Output the (X, Y) coordinate of the center of the cell containing the given text.  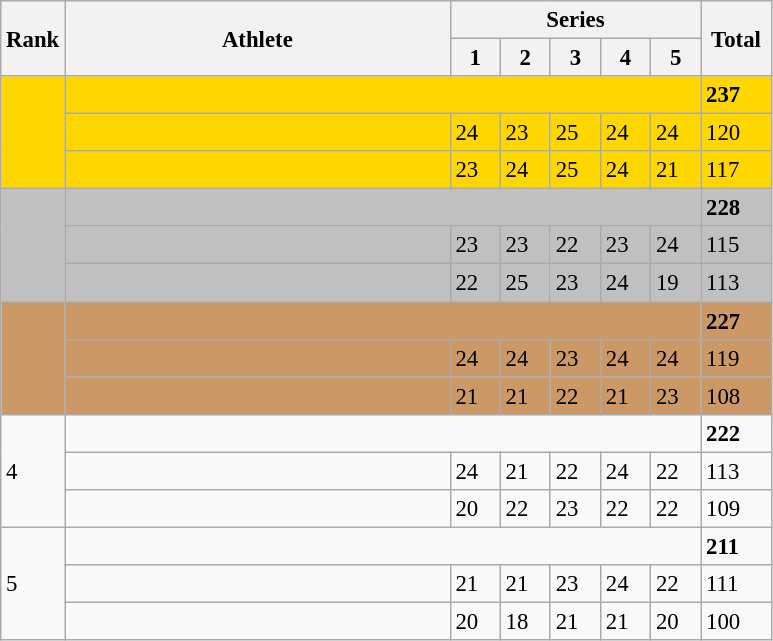
117 (736, 170)
19 (676, 283)
115 (736, 245)
Series (576, 20)
111 (736, 584)
237 (736, 95)
222 (736, 433)
Rank (33, 38)
227 (736, 321)
Athlete (258, 38)
Total (736, 38)
3 (575, 58)
120 (736, 133)
109 (736, 509)
119 (736, 358)
18 (525, 621)
2 (525, 58)
100 (736, 621)
1 (475, 58)
108 (736, 396)
211 (736, 546)
228 (736, 208)
